Find where the given text appears and provide that cell's center as [x, y] coordinate. 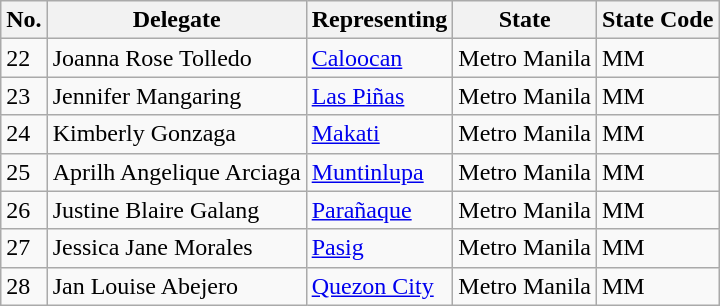
Joanna Rose Tolledo [176, 58]
Muntinlupa [380, 172]
24 [24, 134]
Kimberly Gonzaga [176, 134]
Pasig [380, 248]
Representing [380, 20]
25 [24, 172]
28 [24, 286]
Las Piñas [380, 96]
Jennifer Mangaring [176, 96]
No. [24, 20]
23 [24, 96]
Delegate [176, 20]
Justine Blaire Galang [176, 210]
27 [24, 248]
State Code [657, 20]
Parañaque [380, 210]
22 [24, 58]
State [525, 20]
26 [24, 210]
Quezon City [380, 286]
Caloocan [380, 58]
Jan Louise Abejero [176, 286]
Aprilh Angelique Arciaga [176, 172]
Makati [380, 134]
Jessica Jane Morales [176, 248]
